Detect which cell encompasses the target text, then output its [X, Y] center coordinate. 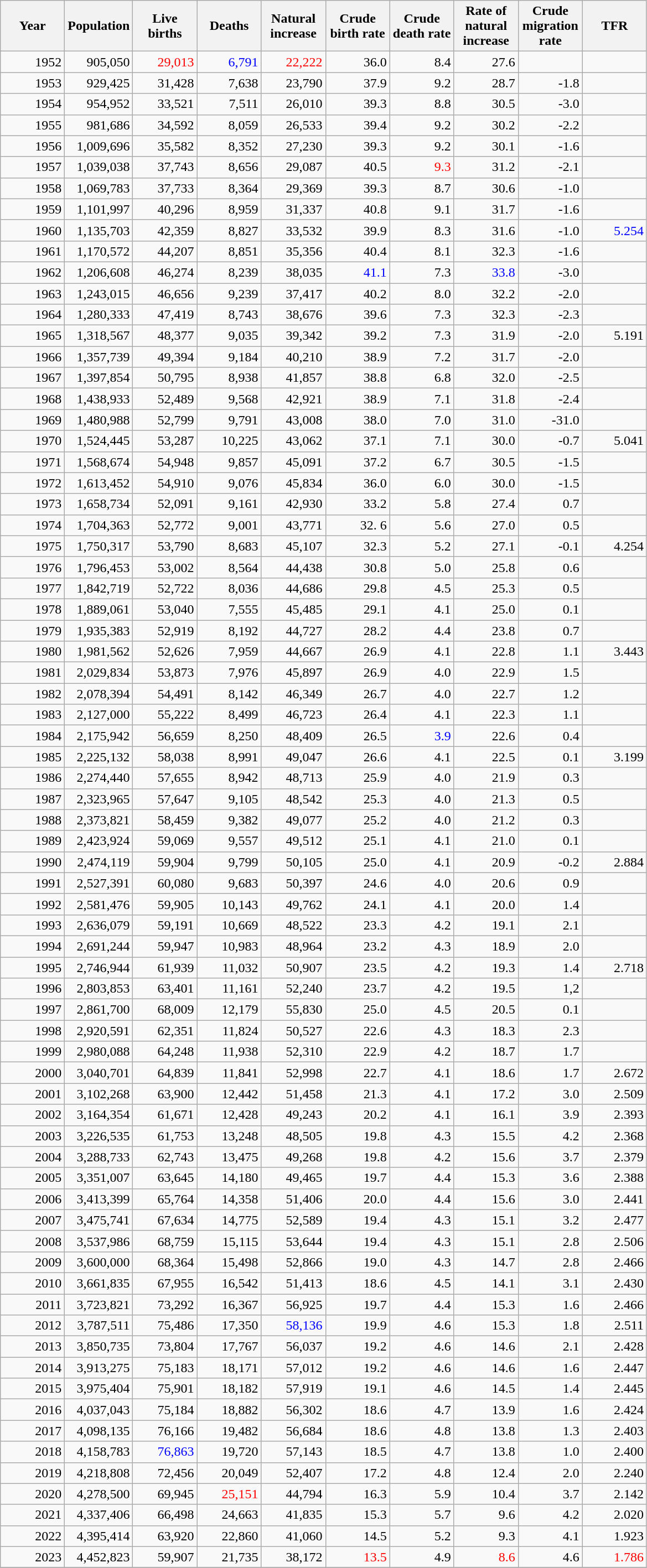
18,171 [229, 1368]
22.8 [486, 652]
2020 [33, 1494]
45,107 [293, 546]
32.2 [486, 294]
37,417 [293, 294]
3.199 [614, 757]
2.020 [614, 1515]
59,907 [165, 1557]
8,938 [229, 378]
63,645 [165, 1178]
20.2 [358, 1115]
45,834 [293, 483]
1971 [33, 462]
33,532 [293, 230]
25.1 [358, 841]
4,452,823 [99, 1557]
59,191 [165, 925]
25,151 [229, 1494]
6.8 [422, 378]
2.240 [614, 1473]
57,647 [165, 799]
1982 [33, 694]
48,964 [293, 946]
2,175,942 [99, 736]
2006 [33, 1199]
1994 [33, 946]
8.4 [422, 62]
1,039,038 [99, 167]
40,210 [293, 357]
26,010 [293, 104]
1,842,719 [99, 588]
Natural increase [293, 26]
1.3 [550, 1431]
53,790 [165, 546]
11,161 [229, 989]
1956 [33, 146]
22.5 [486, 757]
5.254 [614, 230]
19.0 [358, 1262]
17,350 [229, 1326]
2004 [33, 1157]
26.6 [358, 757]
2005 [33, 1178]
46,349 [293, 694]
2.441 [614, 1199]
1952 [33, 62]
68,009 [165, 1010]
2.3 [550, 1031]
Crude death rate [422, 26]
1.923 [614, 1536]
38,035 [293, 272]
12.4 [486, 1473]
7,555 [229, 609]
23.8 [486, 630]
67,955 [165, 1283]
54,948 [165, 462]
929,425 [99, 83]
27.1 [486, 546]
2.388 [614, 1178]
10.4 [486, 1494]
3,351,007 [99, 1178]
44,667 [293, 652]
20.5 [486, 1010]
75,486 [165, 1326]
40,296 [165, 209]
9,568 [229, 399]
1,243,015 [99, 294]
33,521 [165, 104]
7.2 [422, 357]
14,358 [229, 1199]
11,938 [229, 1052]
26.5 [358, 736]
52,310 [293, 1052]
2.447 [614, 1368]
62,351 [165, 1031]
76,166 [165, 1431]
3,288,733 [99, 1157]
35,356 [293, 251]
2.509 [614, 1094]
44,207 [165, 251]
41.1 [358, 272]
1,658,734 [99, 504]
29,087 [293, 167]
2023 [33, 1557]
51,413 [293, 1283]
41,060 [293, 1536]
50,397 [293, 883]
2009 [33, 1262]
1959 [33, 209]
20.9 [486, 862]
40.4 [358, 251]
18.7 [486, 1052]
1968 [33, 399]
31.8 [486, 399]
18,182 [229, 1389]
2019 [33, 1473]
27.4 [486, 504]
64,839 [165, 1073]
44,438 [293, 567]
9,035 [229, 336]
53,644 [293, 1241]
1,2 [550, 989]
57,143 [293, 1452]
68,364 [165, 1262]
32.0 [486, 378]
1984 [33, 736]
42,359 [165, 230]
1996 [33, 989]
7,638 [229, 83]
19.9 [358, 1326]
7.0 [422, 420]
35,582 [165, 146]
2.379 [614, 1157]
53,002 [165, 567]
30.6 [486, 188]
40.8 [358, 209]
8,250 [229, 736]
75,184 [165, 1410]
21.0 [486, 841]
41,835 [293, 1515]
2.400 [614, 1452]
8,036 [229, 588]
10,983 [229, 946]
17,767 [229, 1347]
25.9 [358, 778]
2,373,821 [99, 820]
3.2 [550, 1220]
Rate of natural increase [486, 26]
51,406 [293, 1199]
1,524,445 [99, 441]
5.6 [422, 525]
8,743 [229, 315]
52,589 [293, 1220]
7,959 [229, 652]
7,976 [229, 673]
8,959 [229, 209]
37.9 [358, 83]
1993 [33, 925]
3,975,404 [99, 1389]
2.506 [614, 1241]
8,564 [229, 567]
14,775 [229, 1220]
49,762 [293, 904]
52,866 [293, 1262]
57,012 [293, 1368]
39.4 [358, 125]
68,759 [165, 1241]
3.1 [550, 1283]
12,179 [229, 1010]
48,377 [165, 336]
905,050 [99, 62]
19.3 [486, 968]
3.6 [550, 1178]
0.6 [550, 567]
50,907 [293, 968]
14,180 [229, 1178]
50,795 [165, 378]
20.6 [486, 883]
8,142 [229, 694]
1.786 [614, 1557]
1,101,997 [99, 209]
52,799 [165, 420]
Crude migration rate [550, 26]
56,925 [293, 1304]
62,743 [165, 1157]
8,656 [229, 167]
2.445 [614, 1389]
8,991 [229, 757]
12,442 [229, 1094]
63,401 [165, 989]
31,428 [165, 83]
2.477 [614, 1220]
5.8 [422, 504]
69,945 [165, 1494]
Live births [165, 26]
30.8 [358, 567]
52,772 [165, 525]
Deaths [229, 26]
-31.0 [550, 420]
-1.8 [550, 83]
29,369 [293, 188]
31.0 [486, 420]
52,919 [165, 630]
2,527,391 [99, 883]
26.4 [358, 715]
5.0 [422, 567]
2,274,440 [99, 778]
3,475,741 [99, 1220]
8,851 [229, 251]
55,222 [165, 715]
48,522 [293, 925]
2,920,591 [99, 1031]
8.8 [422, 104]
981,686 [99, 125]
1970 [33, 441]
2022 [33, 1536]
1998 [33, 1031]
2.428 [614, 1347]
29.8 [358, 588]
1.0 [550, 1452]
4.254 [614, 546]
24.1 [358, 904]
45,091 [293, 462]
1988 [33, 820]
53,040 [165, 609]
2,323,965 [99, 799]
1983 [33, 715]
12,428 [229, 1115]
2,803,853 [99, 989]
3,102,268 [99, 1094]
2.424 [614, 1410]
1977 [33, 588]
1,170,572 [99, 251]
48,542 [293, 799]
28.2 [358, 630]
9,382 [229, 820]
3,226,535 [99, 1136]
8,364 [229, 188]
75,183 [165, 1368]
52,240 [293, 989]
1954 [33, 104]
9,184 [229, 357]
1962 [33, 272]
2,474,119 [99, 862]
9,239 [229, 294]
2.511 [614, 1326]
28.7 [486, 83]
46,656 [165, 294]
4.9 [422, 1557]
1957 [33, 167]
39.6 [358, 315]
39.2 [358, 336]
22,222 [293, 62]
3,600,000 [99, 1262]
3,850,735 [99, 1347]
59,069 [165, 841]
43,062 [293, 441]
60,080 [165, 883]
9,791 [229, 420]
40.5 [358, 167]
1,009,696 [99, 146]
15,498 [229, 1262]
61,753 [165, 1136]
30.2 [486, 125]
2003 [33, 1136]
48,409 [293, 736]
2,691,244 [99, 946]
9,105 [229, 799]
25.8 [486, 567]
1960 [33, 230]
4,395,414 [99, 1536]
9,161 [229, 504]
1975 [33, 546]
2,980,088 [99, 1052]
4,218,808 [99, 1473]
8.7 [422, 188]
1.2 [550, 694]
19,482 [229, 1431]
4,037,043 [99, 1410]
20,049 [229, 1473]
24.6 [358, 883]
1,889,061 [99, 609]
58,459 [165, 820]
1981 [33, 673]
23.7 [358, 989]
2011 [33, 1304]
56,684 [293, 1431]
67,634 [165, 1220]
8,827 [229, 230]
44,686 [293, 588]
18.9 [486, 946]
49,465 [293, 1178]
2.718 [614, 968]
23.2 [358, 946]
59,947 [165, 946]
1995 [33, 968]
38.0 [358, 420]
46,723 [293, 715]
66,498 [165, 1515]
49,077 [293, 820]
39,342 [293, 336]
1985 [33, 757]
2014 [33, 1368]
52,407 [293, 1473]
9,557 [229, 841]
1989 [33, 841]
13,475 [229, 1157]
1986 [33, 778]
3,164,354 [99, 1115]
63,920 [165, 1536]
1,357,739 [99, 357]
44,794 [293, 1494]
16.3 [358, 1494]
1,613,452 [99, 483]
31.6 [486, 230]
1961 [33, 251]
52,998 [293, 1073]
2,078,394 [99, 694]
2007 [33, 1220]
2016 [33, 1410]
9,001 [229, 525]
1990 [33, 862]
31,337 [293, 209]
1965 [33, 336]
58,038 [165, 757]
11,032 [229, 968]
-0.7 [550, 441]
25.2 [358, 820]
56,302 [293, 1410]
Crude birth rate [358, 26]
8.6 [486, 1557]
4,337,406 [99, 1515]
5.9 [422, 1494]
19,720 [229, 1452]
8,352 [229, 146]
56,037 [293, 1347]
18.3 [486, 1031]
33.8 [486, 272]
42,921 [293, 399]
49,512 [293, 841]
3,661,835 [99, 1283]
5.191 [614, 336]
1972 [33, 483]
10,669 [229, 925]
-2.3 [550, 315]
58,136 [293, 1326]
31.2 [486, 167]
1955 [33, 125]
16.1 [486, 1115]
2,861,700 [99, 1010]
2000 [33, 1073]
2.672 [614, 1073]
5.7 [422, 1515]
2,636,079 [99, 925]
3.443 [614, 652]
29.1 [358, 609]
3,787,511 [99, 1326]
49,268 [293, 1157]
1999 [33, 1052]
50,527 [293, 1031]
3,413,399 [99, 1199]
53,873 [165, 673]
2,581,476 [99, 904]
Population [99, 26]
954,952 [99, 104]
-2.5 [550, 378]
-2.2 [550, 125]
2012 [33, 1326]
3,913,275 [99, 1368]
33.2 [358, 504]
1958 [33, 188]
4,278,500 [99, 1494]
59,904 [165, 862]
1974 [33, 525]
9.6 [486, 1515]
1997 [33, 1010]
6,791 [229, 62]
15.5 [486, 1136]
38,676 [293, 315]
65,764 [165, 1199]
1,704,363 [99, 525]
1,206,608 [99, 272]
13.5 [358, 1557]
6.7 [422, 462]
19.5 [486, 989]
61,671 [165, 1115]
1,438,933 [99, 399]
21.9 [486, 778]
23.3 [358, 925]
1978 [33, 609]
1976 [33, 567]
39.9 [358, 230]
2.142 [614, 1494]
2.884 [614, 862]
49,394 [165, 357]
2.393 [614, 1115]
38,172 [293, 1557]
6.0 [422, 483]
2,225,132 [99, 757]
1,069,783 [99, 188]
18,882 [229, 1410]
52,091 [165, 504]
3,040,701 [99, 1073]
1973 [33, 504]
1,935,383 [99, 630]
1.5 [550, 673]
37,743 [165, 167]
1963 [33, 294]
23,790 [293, 83]
1979 [33, 630]
-2.1 [550, 167]
45,485 [293, 609]
72,456 [165, 1473]
8.3 [422, 230]
1953 [33, 83]
64,248 [165, 1052]
-2.4 [550, 399]
1,318,567 [99, 336]
11,841 [229, 1073]
53,287 [165, 441]
1,397,854 [99, 378]
0.9 [550, 883]
45,897 [293, 673]
8,239 [229, 272]
31.9 [486, 336]
73,292 [165, 1304]
13.9 [486, 1410]
2.430 [614, 1283]
49,047 [293, 757]
-0.2 [550, 862]
2002 [33, 1115]
1964 [33, 315]
37,733 [165, 188]
40.2 [358, 294]
8.0 [422, 294]
1967 [33, 378]
13,248 [229, 1136]
2021 [33, 1515]
27,230 [293, 146]
16,542 [229, 1283]
21,735 [229, 1557]
8.1 [422, 251]
52,489 [165, 399]
41,857 [293, 378]
37.1 [358, 441]
1,796,453 [99, 567]
14.1 [486, 1283]
2,029,834 [99, 673]
8,683 [229, 546]
0.4 [550, 736]
47,419 [165, 315]
11,824 [229, 1031]
52,722 [165, 588]
54,910 [165, 483]
22.3 [486, 715]
29,013 [165, 62]
57,919 [293, 1389]
4,158,783 [99, 1452]
26,533 [293, 125]
21.2 [486, 820]
15,115 [229, 1241]
32. 6 [358, 525]
18.5 [358, 1452]
2017 [33, 1431]
61,939 [165, 968]
10,225 [229, 441]
27.0 [486, 525]
9.1 [422, 209]
23.5 [358, 968]
1,981,562 [99, 652]
52,626 [165, 652]
2,746,944 [99, 968]
48,505 [293, 1136]
1.8 [550, 1326]
55,830 [293, 1010]
2013 [33, 1347]
1992 [33, 904]
TFR [614, 26]
30.1 [486, 146]
59,905 [165, 904]
1,135,703 [99, 230]
2015 [33, 1389]
2,127,000 [99, 715]
27.6 [486, 62]
76,863 [165, 1452]
9,076 [229, 483]
3,723,821 [99, 1304]
2010 [33, 1283]
44,727 [293, 630]
50,105 [293, 862]
-0.1 [550, 546]
1,568,674 [99, 462]
1966 [33, 357]
8,192 [229, 630]
16,367 [229, 1304]
8,059 [229, 125]
1987 [33, 799]
4,098,135 [99, 1431]
1980 [33, 652]
49,243 [293, 1115]
1,480,988 [99, 420]
43,008 [293, 420]
9,857 [229, 462]
7,511 [229, 104]
43,771 [293, 525]
10,143 [229, 904]
22,860 [229, 1536]
42,930 [293, 504]
1991 [33, 883]
8,942 [229, 778]
2.403 [614, 1431]
75,901 [165, 1389]
1,750,317 [99, 546]
14.7 [486, 1262]
1969 [33, 420]
9,799 [229, 862]
5.041 [614, 441]
37.2 [358, 462]
2.368 [614, 1136]
73,804 [165, 1347]
34,592 [165, 125]
26.7 [358, 694]
48,713 [293, 778]
2001 [33, 1094]
3,537,986 [99, 1241]
8,499 [229, 715]
1,280,333 [99, 315]
2,423,924 [99, 841]
46,274 [165, 272]
57,655 [165, 778]
54,491 [165, 694]
Year [33, 26]
9,683 [229, 883]
63,900 [165, 1094]
2008 [33, 1241]
24,663 [229, 1515]
2018 [33, 1452]
56,659 [165, 736]
51,458 [293, 1094]
38.8 [358, 378]
